Return the [X, Y] coordinate for the center point of the cell that contains the specified text.  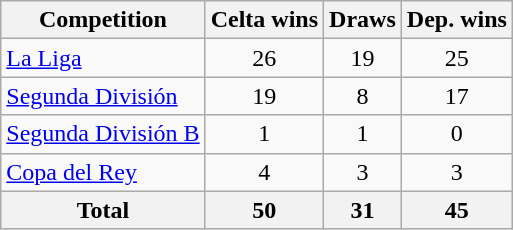
4 [264, 172]
31 [363, 210]
17 [456, 96]
26 [264, 58]
25 [456, 58]
Dep. wins [456, 20]
Segunda División B [103, 134]
50 [264, 210]
Copa del Rey [103, 172]
0 [456, 134]
8 [363, 96]
Segunda División [103, 96]
La Liga [103, 58]
45 [456, 210]
Competition [103, 20]
Celta wins [264, 20]
Total [103, 210]
Draws [363, 20]
